Capture the cell that displays the provided text and extract its [x, y] central coordinate. 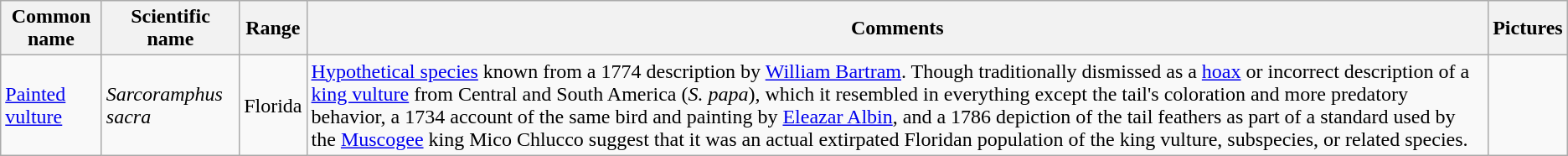
Comments [898, 29]
Scientific name [170, 29]
Common name [52, 29]
Florida [273, 106]
Sarcoramphus sacra [170, 106]
Painted vulture [52, 106]
Range [273, 29]
Pictures [1528, 29]
